Identify which cell holds the provided text, then report its [X, Y] central coordinate. 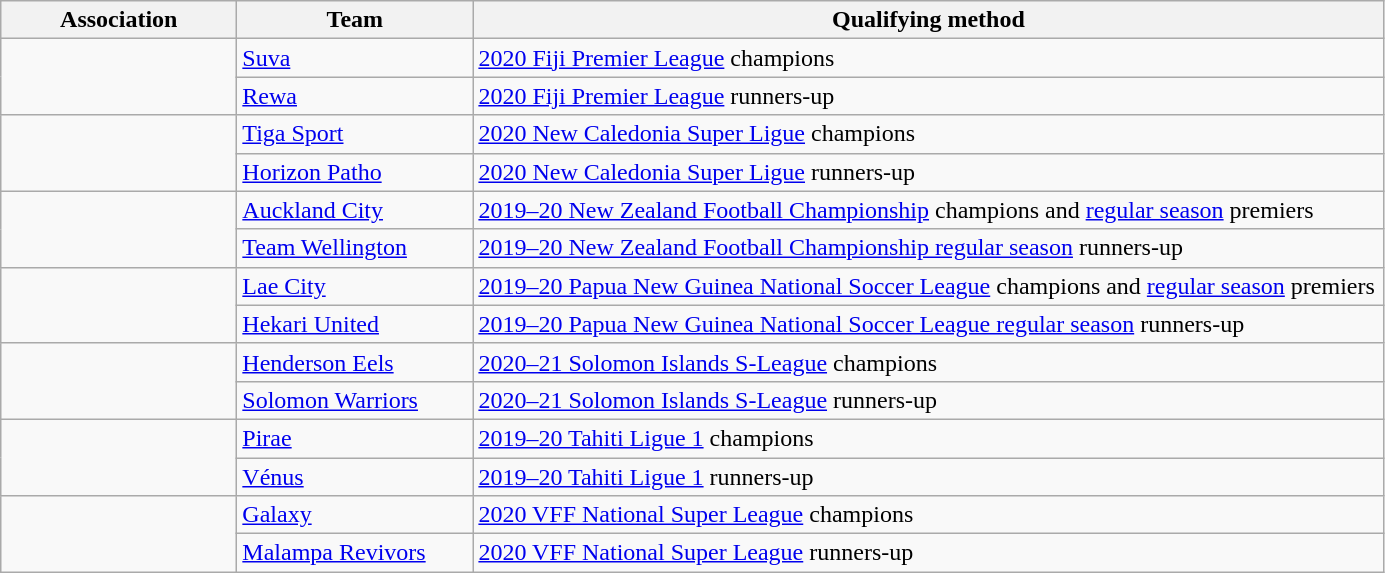
Solomon Warriors [355, 400]
2020 Fiji Premier League champions [928, 58]
Henderson Eels [355, 362]
2019–20 Papua New Guinea National Soccer League regular season runners-up [928, 324]
Pirae [355, 438]
Association [119, 20]
Horizon Patho [355, 172]
Lae City [355, 286]
2019–20 Tahiti Ligue 1 champions [928, 438]
2020 VFF National Super League runners-up [928, 553]
2019–20 New Zealand Football Championship regular season runners-up [928, 248]
2020 VFF National Super League champions [928, 515]
2020 Fiji Premier League runners-up [928, 96]
2020–21 Solomon Islands S-League runners-up [928, 400]
2020 New Caledonia Super Ligue champions [928, 134]
2019–20 Papua New Guinea National Soccer League champions and regular season premiers [928, 286]
Rewa [355, 96]
2020–21 Solomon Islands S-League champions [928, 362]
Tiga Sport [355, 134]
2020 New Caledonia Super Ligue runners-up [928, 172]
2019–20 New Zealand Football Championship champions and regular season premiers [928, 210]
Team Wellington [355, 248]
Auckland City [355, 210]
Hekari United [355, 324]
Vénus [355, 477]
Suva [355, 58]
2019–20 Tahiti Ligue 1 runners-up [928, 477]
Malampa Revivors [355, 553]
Qualifying method [928, 20]
Galaxy [355, 515]
Team [355, 20]
